Return the (X, Y) coordinate for the center point of the cell that contains the specified text.  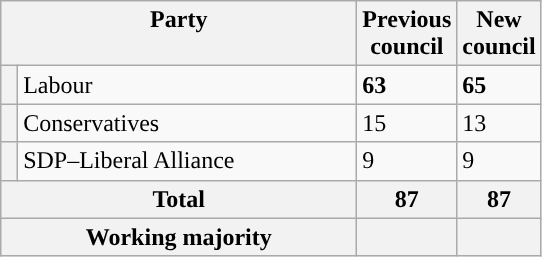
13 (499, 123)
Total (179, 199)
Party (179, 34)
Previous council (407, 34)
65 (499, 85)
Conservatives (188, 123)
15 (407, 123)
SDP–Liberal Alliance (188, 161)
Working majority (179, 237)
Labour (188, 85)
New council (499, 34)
63 (407, 85)
